Identify which cell holds the provided text, then report its (X, Y) central coordinate. 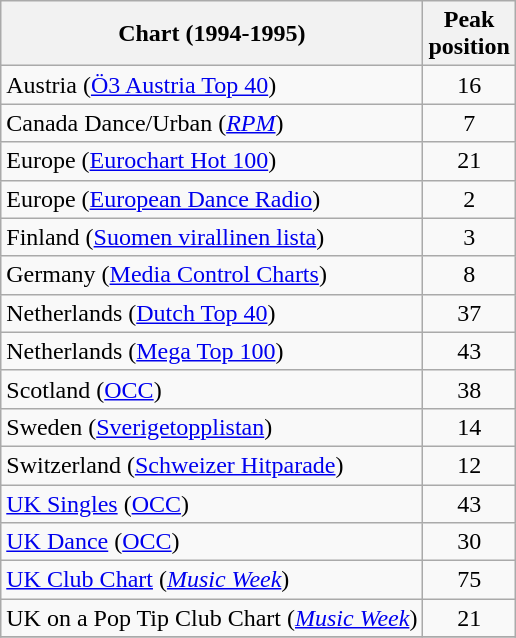
75 (469, 580)
Canada Dance/Urban (RPM) (212, 123)
7 (469, 123)
Europe (European Dance Radio) (212, 199)
Netherlands (Dutch Top 40) (212, 313)
2 (469, 199)
UK Dance (OCC) (212, 542)
Chart (1994-1995) (212, 34)
UK on a Pop Tip Club Chart (Music Week) (212, 618)
3 (469, 237)
Sweden (Sverigetopplistan) (212, 427)
Europe (Eurochart Hot 100) (212, 161)
38 (469, 389)
Finland (Suomen virallinen lista) (212, 237)
Peakposition (469, 34)
16 (469, 85)
30 (469, 542)
Switzerland (Schweizer Hitparade) (212, 465)
37 (469, 313)
UK Singles (OCC) (212, 503)
UK Club Chart (Music Week) (212, 580)
12 (469, 465)
Scotland (OCC) (212, 389)
14 (469, 427)
8 (469, 275)
Germany (Media Control Charts) (212, 275)
Austria (Ö3 Austria Top 40) (212, 85)
Netherlands (Mega Top 100) (212, 351)
